From the cell containing the given text, extract its center point as [x, y] coordinate. 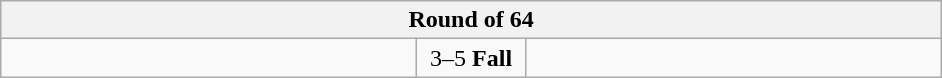
Round of 64 [472, 20]
3–5 Fall [472, 58]
